Determine the [X, Y] coordinate at the center of the cell enclosing the given text.  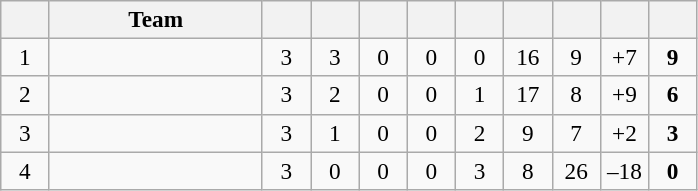
16 [528, 57]
+7 [624, 57]
4 [25, 170]
6 [673, 95]
7 [576, 133]
26 [576, 170]
+2 [624, 133]
–18 [624, 170]
Team [156, 19]
+9 [624, 95]
17 [528, 95]
